Return (X, Y) of the center of cell containing provided text 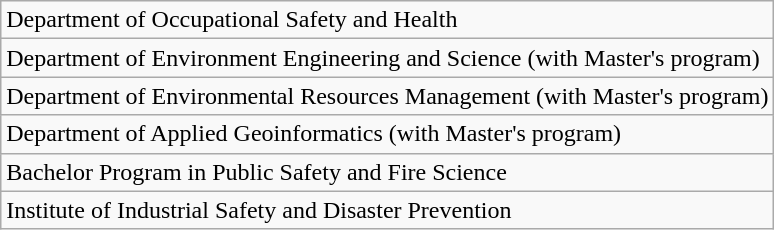
Department of Occupational Safety and Health (388, 20)
Bachelor Program in Public Safety and Fire Science (388, 172)
Department of Environment Engineering and Science (with Master's program) (388, 58)
Department of Applied Geoinformatics (with Master's program) (388, 134)
Institute of Industrial Safety and Disaster Prevention (388, 210)
Department of Environmental Resources Management (with Master's program) (388, 96)
